Output the [x, y] coordinate of the center of the cell containing the given text.  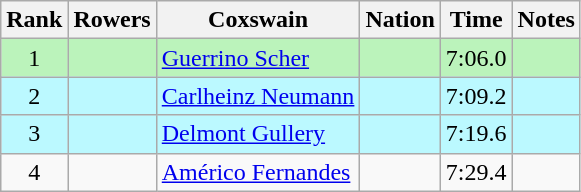
Time [476, 20]
Rank [34, 20]
Carlheinz Neumann [258, 96]
7:19.6 [476, 134]
3 [34, 134]
Américo Fernandes [258, 172]
7:06.0 [476, 58]
Rowers [112, 20]
Nation [400, 20]
Delmont Gullery [258, 134]
2 [34, 96]
4 [34, 172]
1 [34, 58]
Coxswain [258, 20]
Guerrino Scher [258, 58]
Notes [546, 20]
7:09.2 [476, 96]
7:29.4 [476, 172]
